For the text-containing cell, return its midpoint in (x, y) coordinate format. 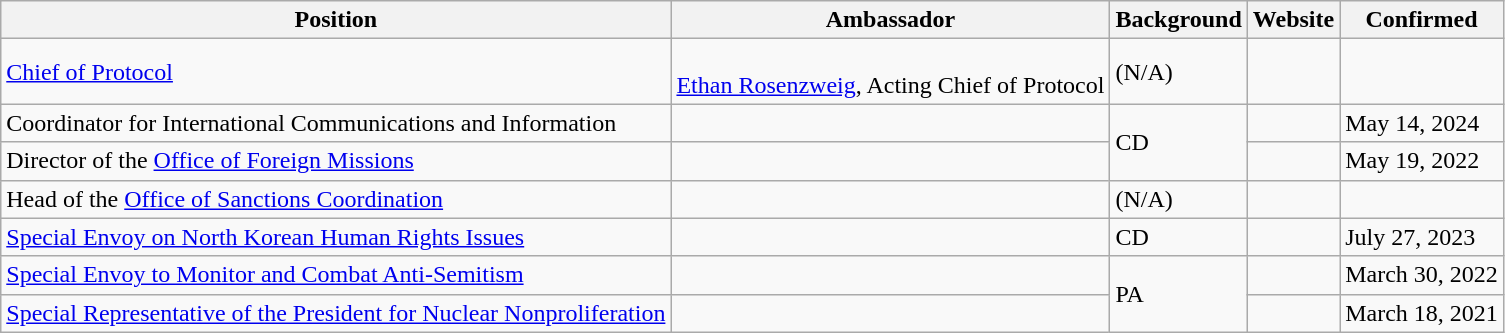
Special Envoy on North Korean Human Rights Issues (336, 237)
Website (1293, 20)
May 14, 2024 (1422, 123)
Ethan Rosenzweig, Acting Chief of Protocol (890, 72)
March 18, 2021 (1422, 313)
PA (1178, 294)
Background (1178, 20)
Ambassador (890, 20)
March 30, 2022 (1422, 275)
Director of the Office of Foreign Missions (336, 161)
Chief of Protocol (336, 72)
July 27, 2023 (1422, 237)
May 19, 2022 (1422, 161)
Coordinator for International Communications and Information (336, 123)
Position (336, 20)
Special Representative of the President for Nuclear Nonproliferation (336, 313)
Special Envoy to Monitor and Combat Anti-Semitism (336, 275)
Head of the Office of Sanctions Coordination (336, 199)
Confirmed (1422, 20)
